Extract the (x, y) coordinate from the center of the cell holding the provided text.  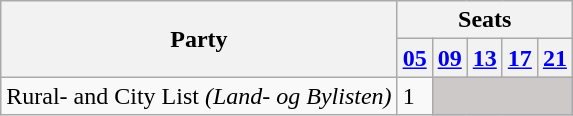
Rural- and City List (Land- og Bylisten) (199, 96)
17 (520, 58)
21 (554, 58)
1 (414, 96)
Party (199, 39)
09 (450, 58)
Seats (484, 20)
05 (414, 58)
13 (484, 58)
